Locate the cell with the specified text and output its [x, y] center coordinate. 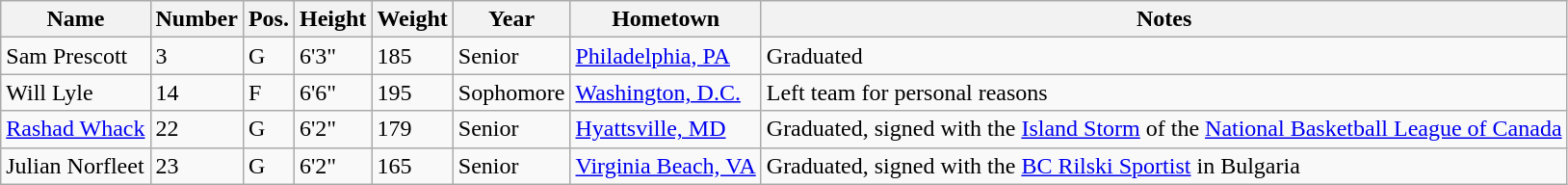
3 [196, 56]
Number [196, 19]
Sophomore [511, 92]
6'3" [332, 56]
23 [196, 166]
Weight [412, 19]
Washington, D.C. [666, 92]
Year [511, 19]
Height [332, 19]
Graduated, signed with the Island Storm of the National Basketball League of Canada [1163, 129]
195 [412, 92]
Will Lyle [75, 92]
Sam Prescott [75, 56]
185 [412, 56]
165 [412, 166]
Hometown [666, 19]
Rashad Whack [75, 129]
Julian Norfleet [75, 166]
Virginia Beach, VA [666, 166]
Graduated [1163, 56]
Name [75, 19]
Philadelphia, PA [666, 56]
179 [412, 129]
Graduated, signed with the BC Rilski Sportist in Bulgaria [1163, 166]
22 [196, 129]
14 [196, 92]
Pos. [268, 19]
Hyattsville, MD [666, 129]
F [268, 92]
Left team for personal reasons [1163, 92]
6'6" [332, 92]
Notes [1163, 19]
